Search for the cell housing the specified text and yield its [x, y] center coordinate. 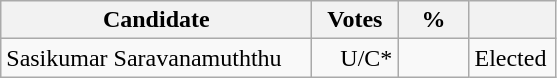
Candidate [156, 20]
U/C* [355, 58]
Elected [512, 58]
% [434, 20]
Votes [355, 20]
Sasikumar Saravanamuththu [156, 58]
